Pinpoint the cell where the given text exists, returning its (X, Y) midpoint coordinate. 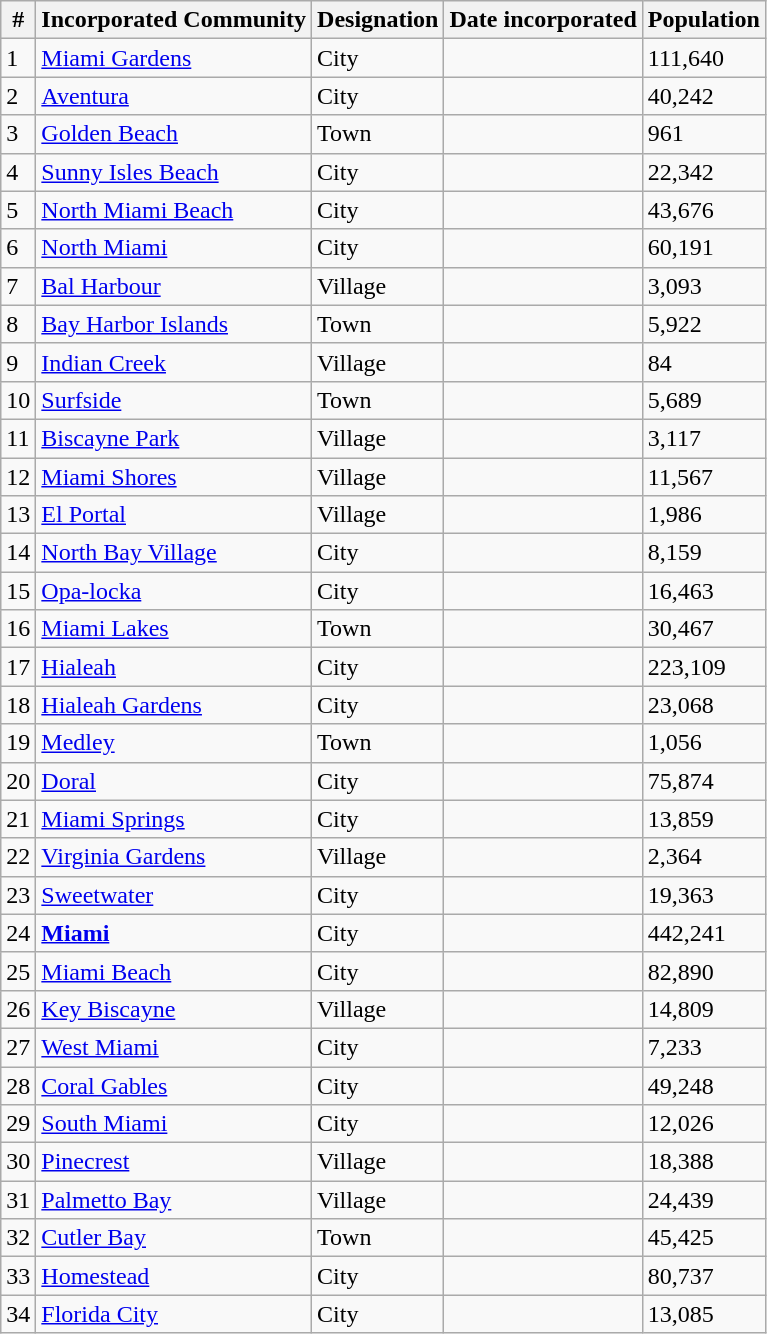
24 (18, 933)
7,233 (704, 1047)
Miami Beach (174, 971)
Golden Beach (174, 134)
43,676 (704, 210)
3,117 (704, 438)
2 (18, 96)
19,363 (704, 895)
17 (18, 667)
24,439 (704, 1200)
# (18, 20)
28 (18, 1085)
Key Biscayne (174, 1009)
Virginia Gardens (174, 857)
22,342 (704, 172)
223,109 (704, 667)
1 (18, 58)
32 (18, 1238)
23 (18, 895)
84 (704, 362)
Bay Harbor Islands (174, 324)
1,986 (704, 515)
14 (18, 553)
16 (18, 629)
30,467 (704, 629)
18,388 (704, 1162)
Coral Gables (174, 1085)
111,640 (704, 58)
15 (18, 591)
8 (18, 324)
2,364 (704, 857)
Bal Harbour (174, 286)
27 (18, 1047)
9 (18, 362)
14,809 (704, 1009)
21 (18, 819)
El Portal (174, 515)
Aventura (174, 96)
20 (18, 781)
11,567 (704, 477)
Incorporated Community (174, 20)
13 (18, 515)
Surfside (174, 400)
60,191 (704, 248)
8,159 (704, 553)
12 (18, 477)
Biscayne Park (174, 438)
Homestead (174, 1276)
Miami Gardens (174, 58)
30 (18, 1162)
West Miami (174, 1047)
Miami Lakes (174, 629)
Sunny Isles Beach (174, 172)
13,859 (704, 819)
26 (18, 1009)
Miami Shores (174, 477)
75,874 (704, 781)
Opa-locka (174, 591)
45,425 (704, 1238)
82,890 (704, 971)
22 (18, 857)
Hialeah (174, 667)
5,922 (704, 324)
Date incorporated (543, 20)
10 (18, 400)
19 (18, 743)
6 (18, 248)
961 (704, 134)
33 (18, 1276)
Population (704, 20)
Sweetwater (174, 895)
16,463 (704, 591)
Doral (174, 781)
29 (18, 1124)
3,093 (704, 286)
5,689 (704, 400)
Florida City (174, 1314)
7 (18, 286)
49,248 (704, 1085)
North Miami (174, 248)
11 (18, 438)
23,068 (704, 705)
Hialeah Gardens (174, 705)
Miami (174, 933)
442,241 (704, 933)
12,026 (704, 1124)
1,056 (704, 743)
80,737 (704, 1276)
Indian Creek (174, 362)
Cutler Bay (174, 1238)
18 (18, 705)
3 (18, 134)
31 (18, 1200)
25 (18, 971)
Palmetto Bay (174, 1200)
Pinecrest (174, 1162)
4 (18, 172)
South Miami (174, 1124)
13,085 (704, 1314)
5 (18, 210)
34 (18, 1314)
Medley (174, 743)
40,242 (704, 96)
Designation (378, 20)
North Miami Beach (174, 210)
Miami Springs (174, 819)
North Bay Village (174, 553)
